Search for the cell housing the specified text and yield its (x, y) center coordinate. 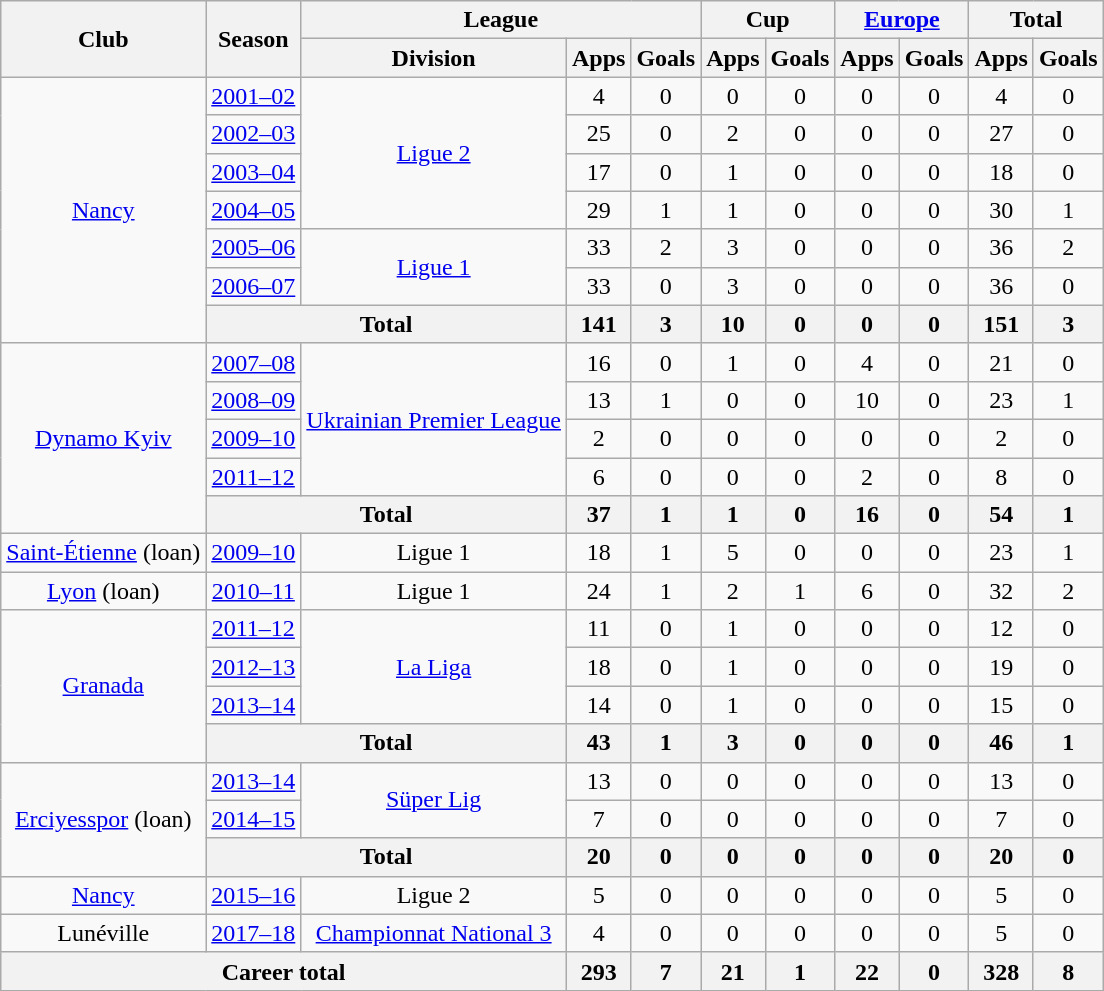
11 (598, 629)
2006–07 (254, 286)
2012–13 (254, 667)
19 (1001, 667)
30 (1001, 210)
24 (598, 591)
27 (1001, 134)
2001–02 (254, 96)
Division (434, 58)
22 (867, 971)
Europe (902, 20)
293 (598, 971)
La Liga (434, 667)
2008–09 (254, 400)
2002–03 (254, 134)
Championnat National 3 (434, 933)
2014–15 (254, 819)
Dynamo Kyiv (104, 438)
46 (1001, 743)
2007–08 (254, 362)
54 (1001, 515)
2010–11 (254, 591)
2017–18 (254, 933)
2003–04 (254, 172)
141 (598, 324)
Club (104, 39)
328 (1001, 971)
25 (598, 134)
Süper Lig (434, 800)
Career total (284, 971)
League (501, 20)
14 (598, 705)
Lunéville (104, 933)
15 (1001, 705)
12 (1001, 629)
Season (254, 39)
Cup (768, 20)
37 (598, 515)
151 (1001, 324)
32 (1001, 591)
Saint-Étienne (loan) (104, 553)
17 (598, 172)
Lyon (loan) (104, 591)
Ukrainian Premier League (434, 419)
Erciyesspor (loan) (104, 819)
2015–16 (254, 895)
29 (598, 210)
2005–06 (254, 248)
2004–05 (254, 210)
43 (598, 743)
Granada (104, 686)
